Find where the given text appears and provide that cell's center as (X, Y) coordinate. 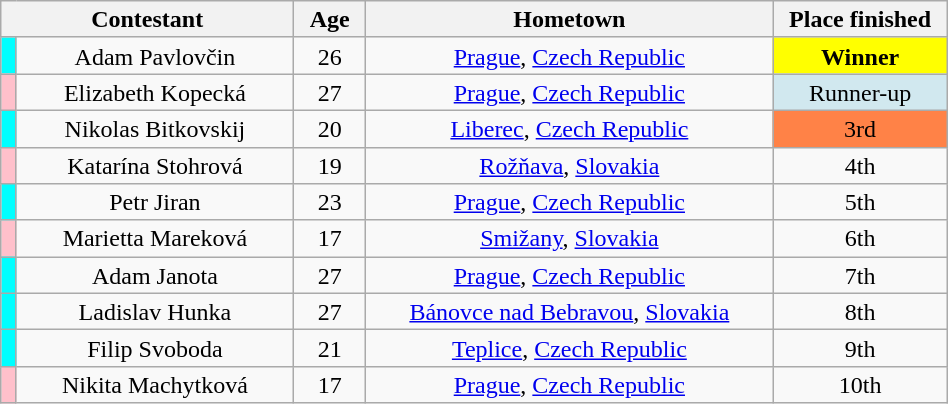
Petr Jiran (154, 202)
6th (860, 238)
5th (860, 202)
Marietta Mareková (154, 238)
19 (330, 166)
26 (330, 56)
Filip Svoboda (154, 348)
3rd (860, 128)
Liberec, Czech Republic (570, 128)
21 (330, 348)
Smižany, Slovakia (570, 238)
Contestant (148, 20)
10th (860, 384)
8th (860, 312)
Adam Pavlovčin (154, 56)
Nikita Machytková (154, 384)
20 (330, 128)
23 (330, 202)
Teplice, Czech Republic (570, 348)
Elizabeth Kopecká (154, 92)
Nikolas Bitkovskij (154, 128)
Place finished (860, 20)
4th (860, 166)
Winner (860, 56)
Adam Janota (154, 276)
Katarína Stohrová (154, 166)
Bánovce nad Bebravou, Slovakia (570, 312)
7th (860, 276)
Age (330, 20)
Rožňava, Slovakia (570, 166)
Hometown (570, 20)
9th (860, 348)
Ladislav Hunka (154, 312)
Runner-up (860, 92)
